Detect which cell encompasses the target text, then output its [x, y] center coordinate. 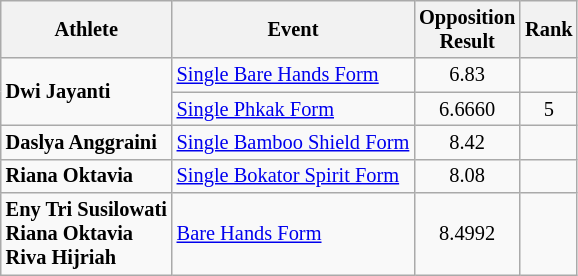
Event [293, 29]
Single Bamboo Shield Form [293, 142]
6.6660 [467, 109]
Rank [548, 29]
8.42 [467, 142]
OppositionResult [467, 29]
Athlete [86, 29]
Eny Tri SusilowatiRiana OktaviaRiva Hijriah [86, 234]
Single Bare Hands Form [293, 75]
Single Phkak Form [293, 109]
Single Bokator Spirit Form [293, 176]
Daslya Anggraini [86, 142]
Bare Hands Form [293, 234]
8.08 [467, 176]
Dwi Jayanti [86, 92]
Riana Oktavia [86, 176]
6.83 [467, 75]
8.4992 [467, 234]
5 [548, 109]
